Provide the (x, y) coordinate of the cell's center where the given text is located.  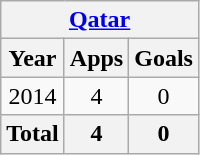
Goals (164, 58)
Apps (96, 58)
2014 (33, 96)
Qatar (100, 20)
Year (33, 58)
Total (33, 134)
